Scan for the cell matching the given text and deliver its (x, y) coordinate at center. 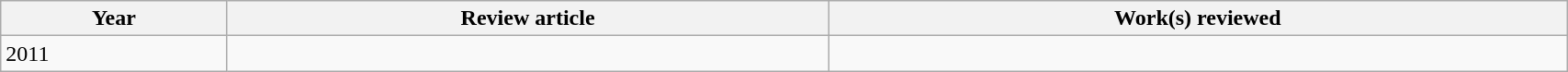
Work(s) reviewed (1198, 18)
2011 (114, 54)
Year (114, 18)
Review article (527, 18)
